Locate the cell with the specified text and output its [x, y] center coordinate. 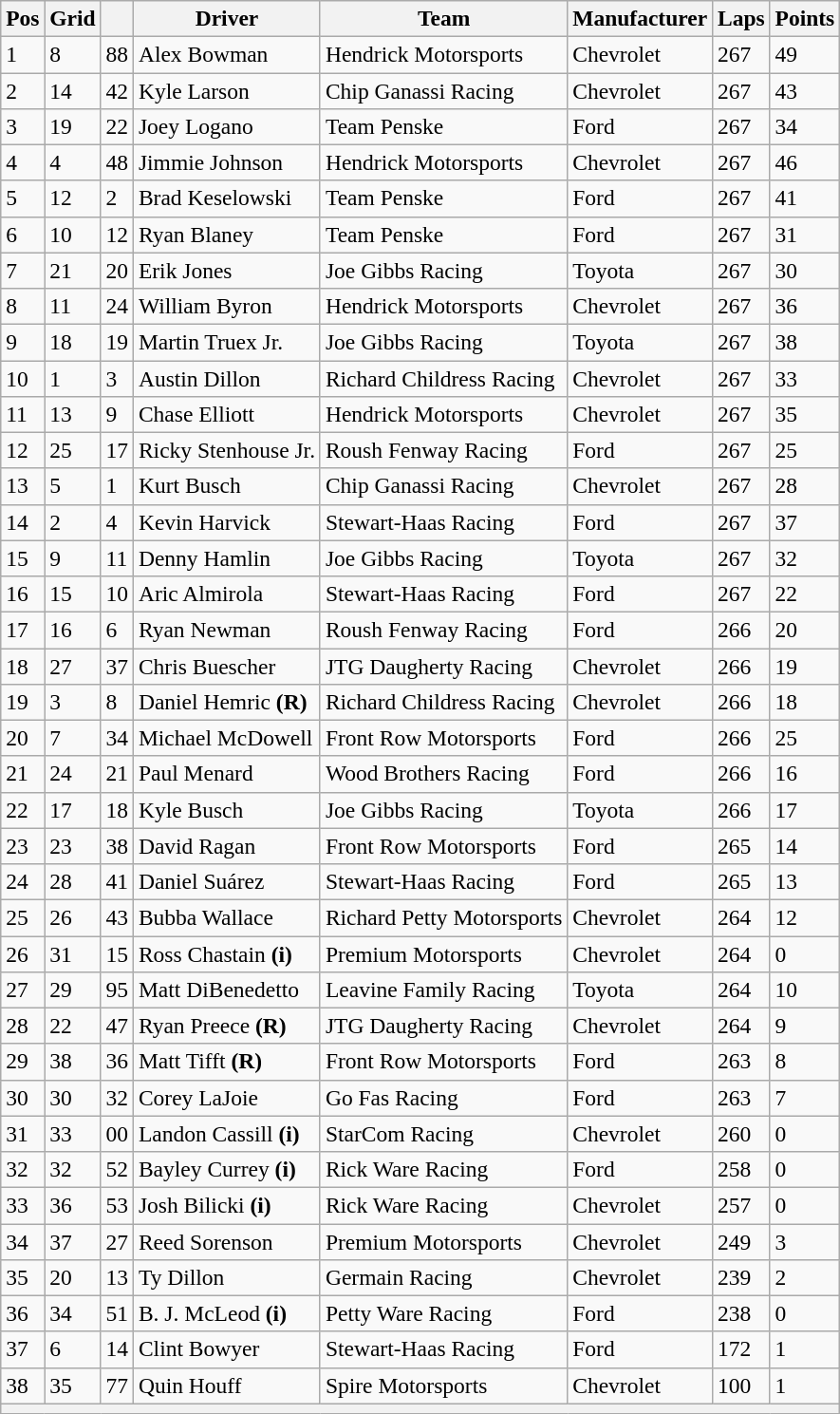
Kyle Busch [226, 810]
Erik Jones [226, 271]
Ryan Newman [226, 630]
Bubba Wallace [226, 917]
49 [805, 54]
Ross Chastain (i) [226, 953]
258 [742, 1169]
Go Fas Racing [443, 1098]
Germain Racing [443, 1277]
46 [805, 162]
Kurt Busch [226, 486]
Corey LaJoie [226, 1098]
95 [117, 990]
Kyle Larson [226, 90]
47 [117, 1026]
Brad Keselowski [226, 198]
239 [742, 1277]
53 [117, 1205]
00 [117, 1134]
Denny Hamlin [226, 558]
Matt DiBenedetto [226, 990]
Quin Houff [226, 1386]
77 [117, 1386]
249 [742, 1241]
Paul Menard [226, 774]
Ricky Stenhouse Jr. [226, 450]
Clint Bowyer [226, 1349]
StarCom Racing [443, 1134]
42 [117, 90]
Martin Truex Jr. [226, 342]
Austin Dillon [226, 378]
Grid [72, 18]
William Byron [226, 306]
Ty Dillon [226, 1277]
Wood Brothers Racing [443, 774]
Michael McDowell [226, 738]
Jimmie Johnson [226, 162]
Driver [226, 18]
Kevin Harvick [226, 522]
B. J. McLeod (i) [226, 1313]
Chris Buescher [226, 666]
Petty Ware Racing [443, 1313]
Ryan Blaney [226, 235]
238 [742, 1313]
Landon Cassill (i) [226, 1134]
257 [742, 1205]
88 [117, 54]
Team [443, 18]
Joey Logano [226, 126]
48 [117, 162]
Matt Tifft (R) [226, 1062]
52 [117, 1169]
Josh Bilicki (i) [226, 1205]
Reed Sorenson [226, 1241]
172 [742, 1349]
Points [805, 18]
Aric Almirola [226, 594]
Richard Petty Motorsports [443, 917]
Chase Elliott [226, 414]
Laps [742, 18]
100 [742, 1386]
David Ragan [226, 846]
Pos [23, 18]
Ryan Preece (R) [226, 1026]
Leavine Family Racing [443, 990]
Spire Motorsports [443, 1386]
Manufacturer [640, 18]
Daniel Suárez [226, 881]
Bayley Currey (i) [226, 1169]
51 [117, 1313]
Daniel Hemric (R) [226, 702]
260 [742, 1134]
Alex Bowman [226, 54]
